Extract the [X, Y] coordinate from the center of the cell holding the provided text.  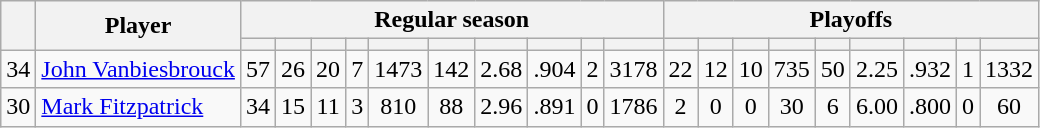
1473 [398, 69]
.904 [554, 69]
50 [832, 69]
.800 [930, 107]
26 [292, 69]
12 [716, 69]
2.68 [502, 69]
1 [968, 69]
88 [452, 107]
11 [328, 107]
3178 [634, 69]
60 [1010, 107]
1786 [634, 107]
15 [292, 107]
142 [452, 69]
2.96 [502, 107]
John Vanbiesbrouck [138, 69]
Player [138, 26]
20 [328, 69]
Mark Fitzpatrick [138, 107]
Playoffs [851, 20]
810 [398, 107]
10 [750, 69]
57 [258, 69]
6.00 [876, 107]
.891 [554, 107]
3 [358, 107]
735 [792, 69]
1332 [1010, 69]
22 [680, 69]
.932 [930, 69]
7 [358, 69]
2.25 [876, 69]
Regular season [452, 20]
6 [832, 107]
